Detect which cell encompasses the target text, then output its [x, y] center coordinate. 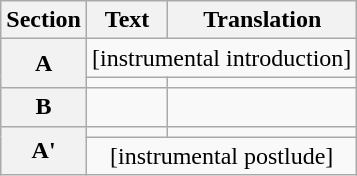
Translation [262, 20]
[instrumental postlude] [221, 156]
A' [44, 150]
B [44, 107]
Section [44, 20]
[instrumental introduction] [221, 58]
A [44, 64]
Text [126, 20]
